Extract the (X, Y) coordinate from the center of the cell holding the provided text.  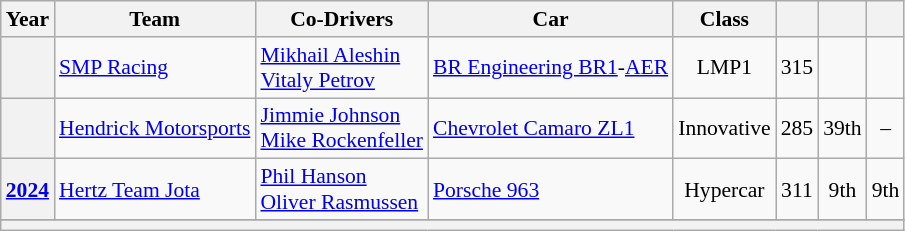
Year (28, 19)
LMP1 (724, 68)
39th (842, 128)
Jimmie Johnson Mike Rockenfeller (342, 128)
– (886, 128)
Team (154, 19)
Phil Hanson Oliver Rasmussen (342, 190)
BR Engineering BR1-AER (550, 68)
Innovative (724, 128)
Hypercar (724, 190)
Class (724, 19)
311 (798, 190)
Co-Drivers (342, 19)
Hendrick Motorsports (154, 128)
2024 (28, 190)
Porsche 963 (550, 190)
Mikhail Aleshin Vitaly Petrov (342, 68)
315 (798, 68)
SMP Racing (154, 68)
Hertz Team Jota (154, 190)
Car (550, 19)
Chevrolet Camaro ZL1 (550, 128)
285 (798, 128)
